Search for the cell housing the specified text and yield its [X, Y] center coordinate. 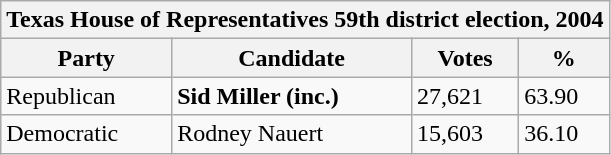
Rodney Nauert [292, 134]
36.10 [564, 134]
27,621 [466, 96]
% [564, 58]
Sid Miller (inc.) [292, 96]
Votes [466, 58]
15,603 [466, 134]
Party [86, 58]
Candidate [292, 58]
Republican [86, 96]
63.90 [564, 96]
Democratic [86, 134]
Texas House of Representatives 59th district election, 2004 [305, 20]
